Output the (x, y) coordinate of the center of the cell containing the given text.  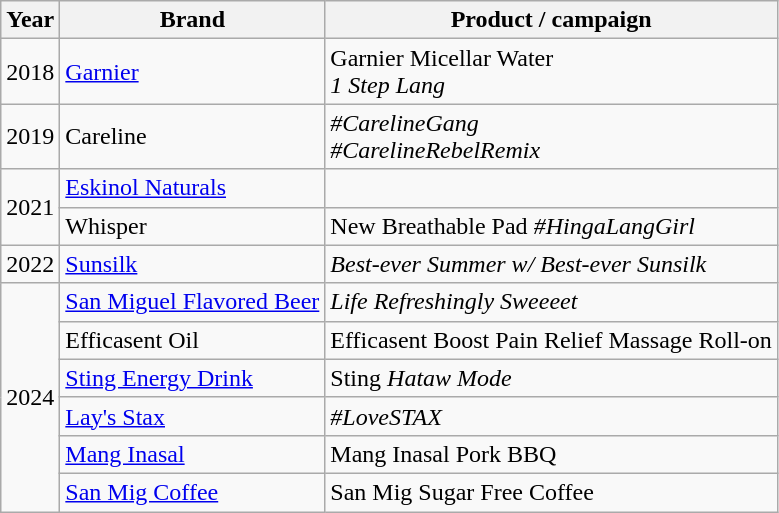
Careline (192, 136)
Efficasent Boost Pain Relief Massage Roll-on (552, 340)
2018 (30, 72)
Eskinol Naturals (192, 188)
#LoveSTAX (552, 416)
Life Refreshingly Sweeeet (552, 302)
New Breathable Pad #HingaLangGirl (552, 226)
Lay's Stax (192, 416)
Year (30, 20)
San Miguel Flavored Beer (192, 302)
San Mig Coffee (192, 492)
Sting Energy Drink (192, 378)
2024 (30, 397)
2022 (30, 264)
Garnier Micellar Water1 Step Lang (552, 72)
Best-ever Summer w/ Best-ever Sunsilk (552, 264)
Whisper (192, 226)
San Mig Sugar Free Coffee (552, 492)
Brand (192, 20)
Sunsilk (192, 264)
Product / campaign (552, 20)
Efficasent Oil (192, 340)
Mang Inasal (192, 454)
#CarelineGang#CarelineRebelRemix (552, 136)
Mang Inasal Pork BBQ (552, 454)
Garnier (192, 72)
2021 (30, 207)
Sting Hataw Mode (552, 378)
2019 (30, 136)
